Detect which cell encompasses the target text, then output its (x, y) center coordinate. 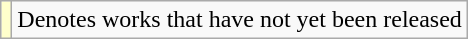
Denotes works that have not yet been released (240, 20)
